Return [x, y] of the center of cell containing provided text 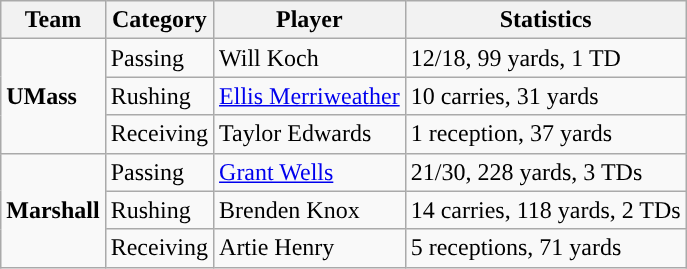
10 carries, 31 yards [546, 96]
Taylor Edwards [310, 134]
Artie Henry [310, 248]
Marshall [53, 210]
Grant Wells [310, 172]
1 reception, 37 yards [546, 134]
Statistics [546, 20]
UMass [53, 96]
14 carries, 118 yards, 2 TDs [546, 210]
Category [159, 20]
Brenden Knox [310, 210]
5 receptions, 71 yards [546, 248]
21/30, 228 yards, 3 TDs [546, 172]
Team [53, 20]
Will Koch [310, 58]
12/18, 99 yards, 1 TD [546, 58]
Ellis Merriweather [310, 96]
Player [310, 20]
